Capture the cell that displays the provided text and extract its (x, y) central coordinate. 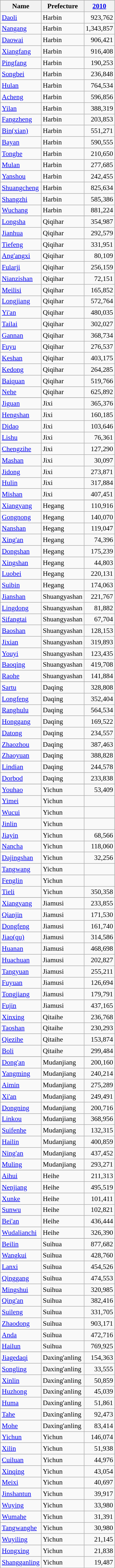
Mishan (21, 495)
Linkou (21, 1119)
Xilin (21, 1449)
30,980 (99, 1528)
Hulin (21, 483)
123,435 (99, 654)
Songbei (21, 74)
Wuyiling (21, 1540)
Honggang (21, 722)
179,791 (99, 994)
Fuyu (21, 347)
175,239 (99, 551)
200,716 (99, 1108)
Anda (21, 1335)
Tailai (21, 324)
Tangwang (21, 869)
382,416 (99, 1301)
153,874 (99, 1040)
30,097 (99, 460)
Hailun (21, 1346)
407,451 (99, 495)
Nenjiang (21, 1187)
273,871 (99, 472)
128,153 (99, 631)
368,734 (99, 335)
Didao (21, 426)
Keshan (21, 358)
276,537 (99, 347)
174,063 (99, 585)
Meixi (21, 1483)
769,925 (99, 1346)
428,760 (99, 1256)
Dongning (21, 1108)
Jianshan (21, 597)
Chengzihe (21, 449)
Qing'an (21, 1301)
Cuiluan (21, 1460)
596,856 (99, 97)
Gongnong (21, 517)
244,578 (99, 767)
Tieli (21, 892)
Mingshui (21, 1290)
39,917 (99, 1494)
Dong'an (21, 1062)
220,131 (99, 574)
Tahe (21, 1415)
83,414 (99, 1426)
50,859 (99, 1381)
203,853 (99, 120)
Wuchang (21, 210)
Nehe (21, 392)
Bei'an (21, 1221)
21,838 (99, 1551)
Sifangtai (21, 619)
Daowai (21, 40)
Baiquan (21, 381)
Dongfeng (21, 926)
Aihui (21, 1176)
Youhao (21, 790)
388,828 (99, 756)
Shangganling (21, 1562)
436,444 (99, 1221)
Huachuan (21, 960)
923,762 (99, 18)
Acheng (21, 97)
Zhaozhou (21, 744)
233,855 (99, 904)
480,035 (99, 313)
67,704 (99, 619)
328,808 (99, 688)
190,253 (99, 63)
Tongjiang (21, 994)
160,185 (99, 415)
Jidong (21, 472)
Jianhua (21, 233)
293,271 (99, 1165)
495,519 (99, 1187)
Fangzheng (21, 120)
210,650 (99, 154)
Muling (21, 1165)
292,579 (99, 233)
102,821 (99, 1210)
Aimin (21, 1085)
Xinlin (21, 1381)
211,313 (99, 1176)
44,976 (99, 1460)
Lanxi (21, 1267)
Boli (21, 1051)
118,060 (99, 846)
33,980 (99, 1506)
Hongxing (21, 1551)
Xinxing (21, 1017)
Yimei (21, 801)
Fenglin (21, 881)
551,271 (99, 131)
331,705 (99, 1312)
242,455 (99, 177)
Baoshan (21, 631)
419,708 (99, 665)
403,175 (99, 358)
74,396 (99, 540)
Huma (21, 1403)
Lishu (21, 438)
146,074 (99, 1437)
Tonghe (21, 154)
Tangwanghe (21, 1528)
Wumahe (21, 1517)
Wudalianchi (21, 1233)
317,884 (99, 483)
21,145 (99, 1540)
564,534 (99, 710)
Longfeng (21, 699)
Beilin (21, 1244)
Luobei (21, 574)
200,160 (99, 1062)
585,386 (99, 199)
92,473 (99, 1415)
233,838 (99, 779)
277,685 (99, 165)
Hengshan (21, 415)
51,861 (99, 1403)
161,740 (99, 926)
Mashan (21, 460)
Xing'an (21, 540)
825,634 (99, 188)
Yi'an (21, 313)
Jiagedaqi (21, 1358)
Wangkui (21, 1256)
331,951 (99, 245)
Ang'angxi (21, 256)
Name (21, 6)
472,716 (99, 1335)
Jiao(qu) (21, 937)
Meilisi (21, 290)
Jinlin (21, 824)
44,803 (99, 563)
764,534 (99, 86)
Xiangfang (21, 52)
354,987 (99, 222)
202,827 (99, 960)
Shuangcheng (21, 188)
Shangzhi (21, 199)
141,884 (99, 676)
Qinggang (21, 1278)
590,555 (99, 143)
Nanshan (21, 529)
Youyi (21, 654)
388,319 (99, 108)
Huzhong (21, 1392)
2010 (99, 6)
140,070 (99, 517)
Kedong (21, 370)
72,151 (99, 279)
Fuyuan (21, 983)
80,109 (99, 256)
Lindian (21, 767)
110,916 (99, 506)
314,586 (99, 937)
Fujin (21, 1006)
Pingfang (21, 63)
76,361 (99, 438)
906,421 (99, 40)
68,566 (99, 835)
Fularji (21, 267)
326,390 (99, 1233)
400,859 (99, 1142)
302,027 (99, 324)
Xinqing (21, 1471)
352,404 (99, 699)
Ning'an (21, 1153)
437,165 (99, 1006)
Nangang (21, 29)
Yanshou (21, 177)
Mohe (21, 1426)
32,256 (99, 858)
275,289 (99, 1085)
Suifenhe (21, 1131)
Xi'an (21, 1096)
625,892 (99, 392)
Nancha (21, 846)
19,487 (99, 1562)
Taoshan (21, 1028)
132,315 (99, 1131)
299,484 (99, 1051)
Bin(xian) (21, 131)
81,882 (99, 608)
368,956 (99, 1119)
127,290 (99, 449)
474,553 (99, 1278)
Huanan (21, 949)
264,285 (99, 370)
234,557 (99, 733)
572,764 (99, 301)
365,376 (99, 404)
Jinshantun (21, 1494)
Sunwu (21, 1210)
103,646 (99, 426)
45,039 (99, 1392)
Jixian (21, 642)
Longjiang (21, 301)
468,698 (99, 949)
Dorbod (21, 779)
43,054 (99, 1471)
236,848 (99, 74)
Gannan (21, 335)
Hulan (21, 86)
33,555 (99, 1369)
1,343,857 (99, 29)
119,047 (99, 529)
249,491 (99, 1096)
320,985 (99, 1290)
51,938 (99, 1449)
Qianjin (21, 915)
126,694 (99, 983)
Hailin (21, 1142)
454,526 (99, 1267)
Lingdong (21, 608)
Qiezihe (21, 1040)
255,211 (99, 971)
40,697 (99, 1483)
101,411 (99, 1199)
Dongshan (21, 551)
903,171 (99, 1324)
221,767 (99, 597)
256,159 (99, 267)
236,768 (99, 1017)
Jiguan (21, 404)
Prefecture (63, 6)
Bayan (21, 143)
Mulan (21, 165)
319,893 (99, 642)
916,408 (99, 52)
Zhaodong (21, 1324)
Jiayin (21, 835)
230,293 (99, 1028)
Tiefeng (21, 245)
53,409 (99, 790)
350,358 (99, 892)
Xunke (21, 1199)
Dajingshan (21, 858)
Wucui (21, 813)
519,766 (99, 381)
Suibin (21, 585)
Tangyuan (21, 971)
Suileng (21, 1312)
437,452 (99, 1153)
Longsha (21, 222)
171,530 (99, 915)
165,852 (99, 290)
Xingshan (21, 563)
387,463 (99, 744)
31,391 (99, 1517)
Sartu (21, 688)
Yilan (21, 108)
Songling (21, 1369)
Daoli (21, 18)
Ranghulu (21, 710)
169,522 (99, 722)
Raohe (21, 676)
Yangming (21, 1074)
Datong (21, 733)
877,682 (99, 1244)
240,214 (99, 1074)
Zhaoyuan (21, 756)
Baoqing (21, 665)
154,363 (99, 1358)
Nianzishan (21, 279)
881,224 (99, 210)
Wuying (21, 1506)
